Extract the (x, y) coordinate from the center of the cell holding the provided text.  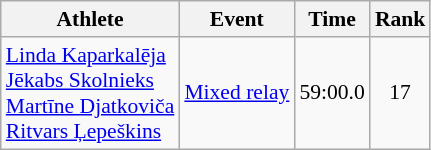
Linda KaparkalējaJēkabs SkolnieksMartīne DjatkovičaRitvars Ļepeškins (90, 93)
Event (236, 19)
17 (400, 93)
Mixed relay (236, 93)
59:00.0 (332, 93)
Athlete (90, 19)
Time (332, 19)
Rank (400, 19)
